Pinpoint the cell where the given text exists, returning its [X, Y] midpoint coordinate. 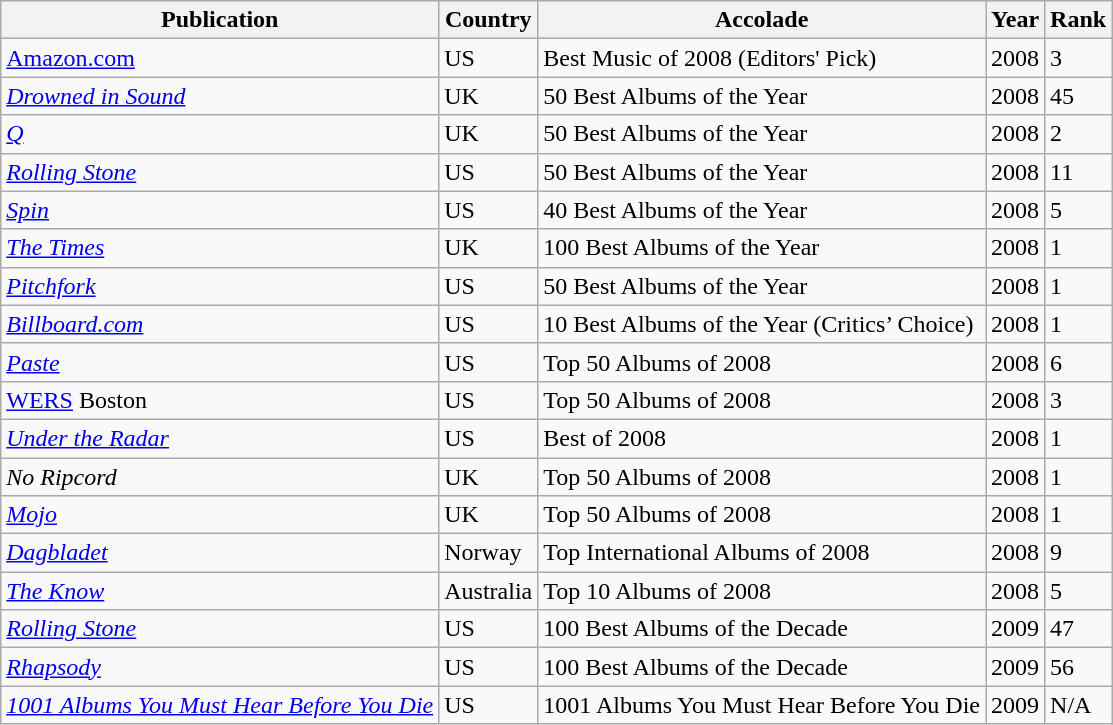
Best Music of 2008 (Editors' Pick) [762, 58]
40 Best Albums of the Year [762, 210]
45 [1078, 96]
The Times [220, 248]
2 [1078, 134]
WERS Boston [220, 400]
No Ripcord [220, 477]
Mojo [220, 515]
Accolade [762, 20]
The Know [220, 591]
Norway [488, 553]
6 [1078, 362]
Australia [488, 591]
Dagbladet [220, 553]
Spin [220, 210]
Drowned in Sound [220, 96]
Top 10 Albums of 2008 [762, 591]
10 Best Albums of the Year (Critics’ Choice) [762, 324]
11 [1078, 172]
56 [1078, 667]
Pitchfork [220, 286]
N/A [1078, 705]
Rhapsody [220, 667]
Year [1016, 20]
Publication [220, 20]
Rank [1078, 20]
Billboard.com [220, 324]
Amazon.com [220, 58]
Under the Radar [220, 438]
Q [220, 134]
100 Best Albums of the Year [762, 248]
Best of 2008 [762, 438]
47 [1078, 629]
Paste [220, 362]
Country [488, 20]
9 [1078, 553]
Top International Albums of 2008 [762, 553]
